Extract the (x, y) coordinate from the center of the cell holding the provided text.  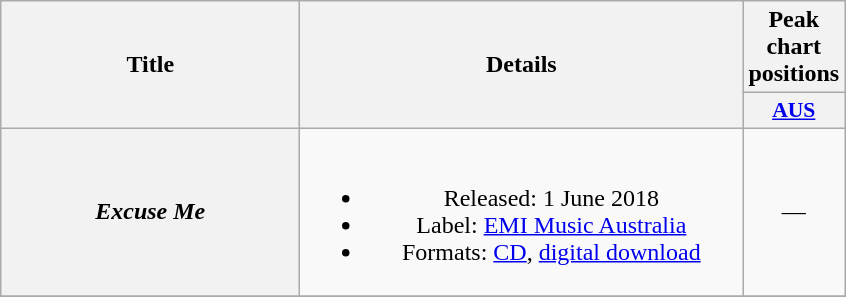
Title (150, 65)
Peak chart positions (794, 47)
Excuse Me (150, 212)
Details (522, 65)
Released: 1 June 2018Label: EMI Music AustraliaFormats: CD, digital download (522, 212)
AUS (794, 111)
— (794, 212)
